Output the [x, y] coordinate of the center of the cell containing the given text.  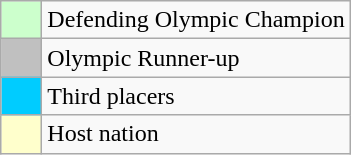
Host nation [196, 134]
Olympic Runner-up [196, 58]
Defending Olympic Champion [196, 20]
Third placers [196, 96]
